Return the [x, y] coordinate for the center point of the cell that contains the specified text.  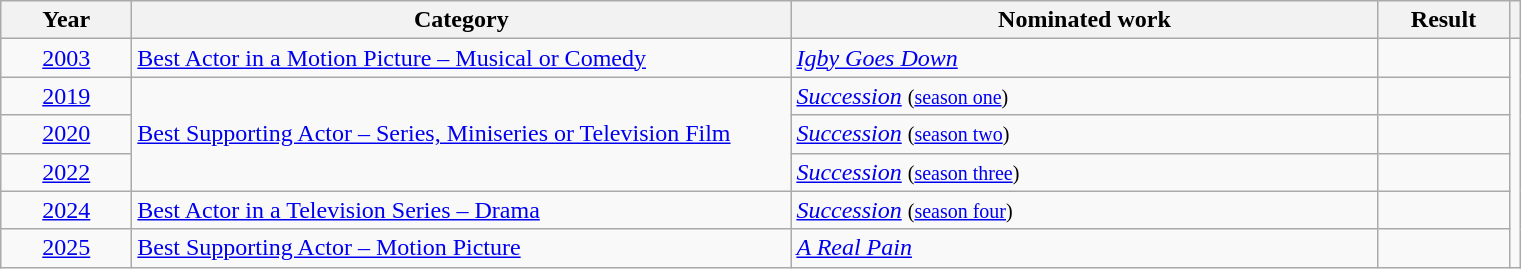
Succession (season one) [1084, 96]
2025 [66, 248]
Year [66, 20]
A Real Pain [1084, 248]
Igby Goes Down [1084, 58]
2003 [66, 58]
Succession (season two) [1084, 134]
Category [462, 20]
Result [1444, 20]
2020 [66, 134]
2024 [66, 210]
Nominated work [1084, 20]
2022 [66, 172]
Best Supporting Actor – Motion Picture [462, 248]
2019 [66, 96]
Best Supporting Actor – Series, Miniseries or Television Film [462, 134]
Succession (season three) [1084, 172]
Succession (season four) [1084, 210]
Best Actor in a Motion Picture – Musical or Comedy [462, 58]
Best Actor in a Television Series – Drama [462, 210]
